Output the (X, Y) coordinate of the center of the cell containing the given text.  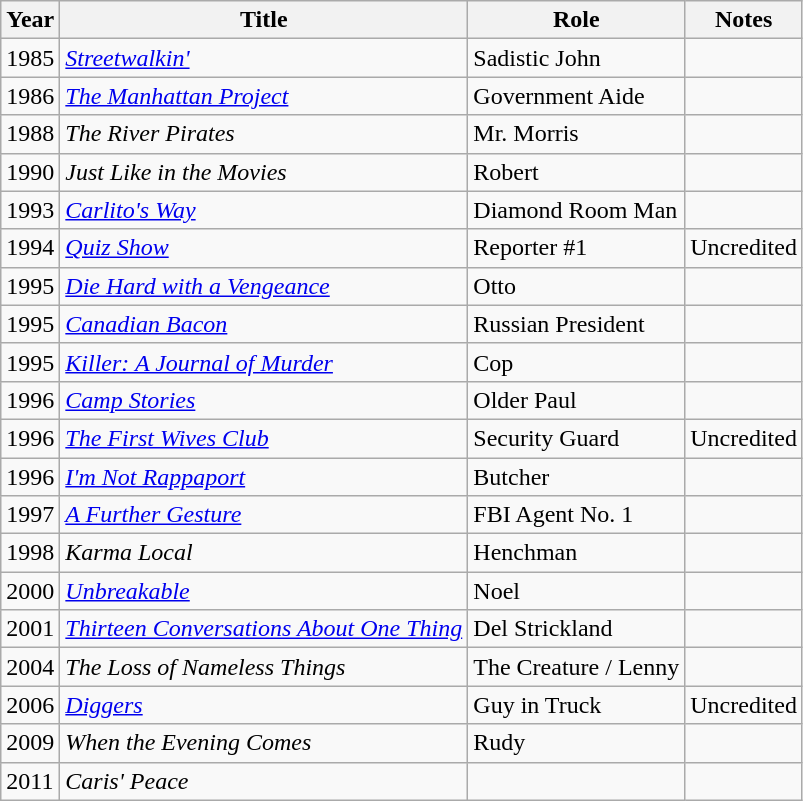
2004 (30, 667)
Camp Stories (264, 400)
Carlito's Way (264, 210)
Caris' Peace (264, 781)
Mr. Morris (576, 134)
Title (264, 20)
1988 (30, 134)
Diggers (264, 705)
Noel (576, 591)
1986 (30, 96)
1997 (30, 515)
Older Paul (576, 400)
Sadistic John (576, 58)
I'm Not Rappaport (264, 477)
Thirteen Conversations About One Thing (264, 629)
Butcher (576, 477)
1994 (30, 248)
Reporter #1 (576, 248)
Killer: A Journal of Murder (264, 362)
When the Evening Comes (264, 743)
1998 (30, 553)
2000 (30, 591)
Year (30, 20)
Government Aide (576, 96)
The Manhattan Project (264, 96)
Just Like in the Movies (264, 172)
2001 (30, 629)
Henchman (576, 553)
1985 (30, 58)
Security Guard (576, 438)
Otto (576, 286)
Quiz Show (264, 248)
Russian President (576, 324)
1990 (30, 172)
FBI Agent No. 1 (576, 515)
Notes (744, 20)
The River Pirates (264, 134)
A Further Gesture (264, 515)
Guy in Truck (576, 705)
Rudy (576, 743)
The Creature / Lenny (576, 667)
Robert (576, 172)
Die Hard with a Vengeance (264, 286)
2009 (30, 743)
Cop (576, 362)
1993 (30, 210)
Del Strickland (576, 629)
Karma Local (264, 553)
Role (576, 20)
2006 (30, 705)
The First Wives Club (264, 438)
Unbreakable (264, 591)
The Loss of Nameless Things (264, 667)
2011 (30, 781)
Canadian Bacon (264, 324)
Streetwalkin' (264, 58)
Diamond Room Man (576, 210)
